Identify which cell holds the provided text, then report its (X, Y) central coordinate. 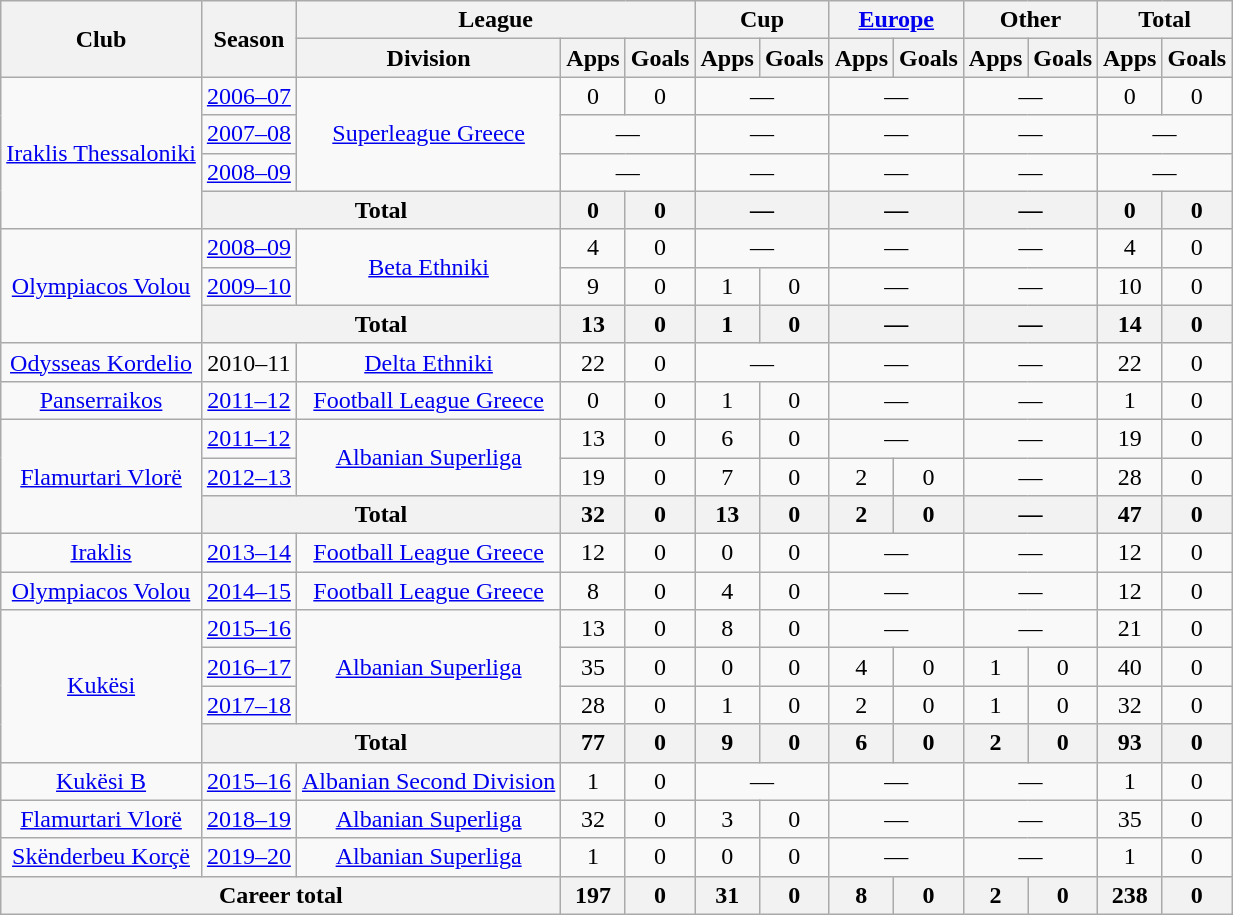
2017–18 (248, 705)
Kukësi (102, 686)
77 (593, 743)
2014–15 (248, 591)
2019–20 (248, 857)
Europe (896, 20)
2016–17 (248, 667)
Career total (281, 895)
2009–10 (248, 286)
Iraklis (102, 553)
Iraklis Thessaloniki (102, 153)
2013–14 (248, 553)
Odysseas Kordelio (102, 362)
Skënderbeu Korçë (102, 857)
2006–07 (248, 96)
Division (428, 58)
3 (727, 819)
Albanian Second Division (428, 781)
Delta Ethniki (428, 362)
2010–11 (248, 362)
Beta Ethniki (428, 267)
14 (1130, 324)
40 (1130, 667)
10 (1130, 286)
Panserraikos (102, 400)
31 (727, 895)
Superleague Greece (428, 134)
197 (593, 895)
93 (1130, 743)
Kukësi B (102, 781)
2018–19 (248, 819)
2007–08 (248, 134)
47 (1130, 515)
Club (102, 39)
238 (1130, 895)
Cup (762, 20)
League (496, 20)
Other (1030, 20)
7 (727, 477)
Season (248, 39)
21 (1130, 629)
2012–13 (248, 477)
